Capture the cell that displays the provided text and extract its (x, y) central coordinate. 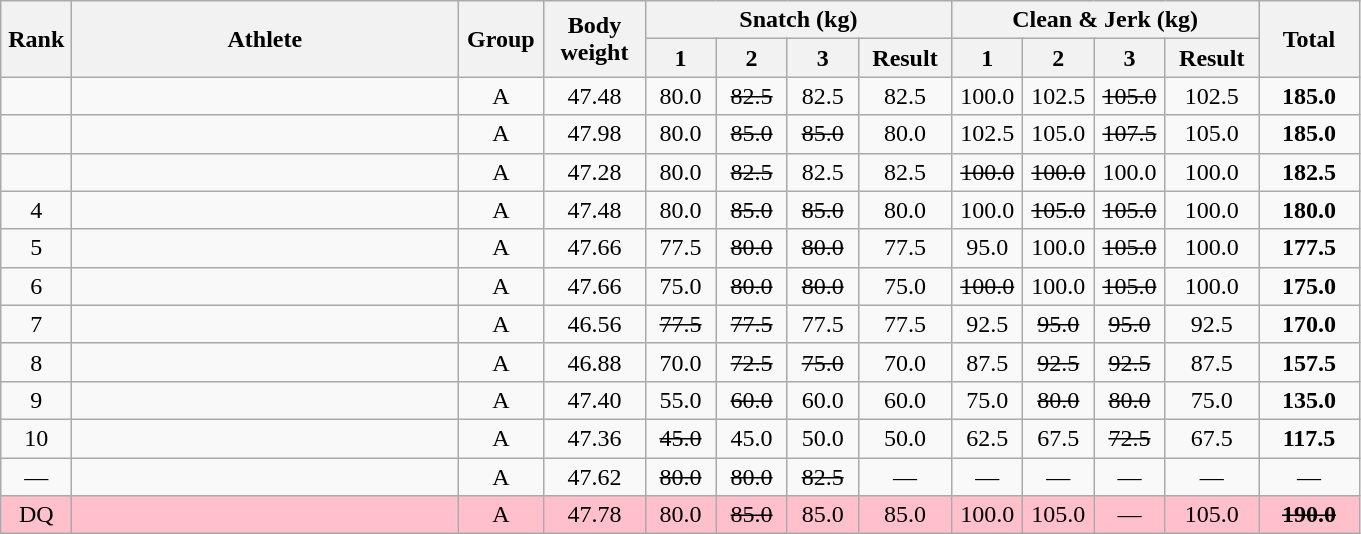
157.5 (1308, 362)
5 (36, 248)
Total (1308, 39)
8 (36, 362)
177.5 (1308, 248)
6 (36, 286)
47.78 (594, 515)
Clean & Jerk (kg) (1106, 20)
47.62 (594, 477)
10 (36, 438)
47.36 (594, 438)
Body weight (594, 39)
7 (36, 324)
DQ (36, 515)
170.0 (1308, 324)
46.56 (594, 324)
Rank (36, 39)
47.40 (594, 400)
47.98 (594, 134)
46.88 (594, 362)
Snatch (kg) (798, 20)
55.0 (680, 400)
62.5 (988, 438)
107.5 (1130, 134)
180.0 (1308, 210)
Athlete (265, 39)
190.0 (1308, 515)
4 (36, 210)
9 (36, 400)
182.5 (1308, 172)
175.0 (1308, 286)
117.5 (1308, 438)
47.28 (594, 172)
135.0 (1308, 400)
Group (501, 39)
